Determine the [X, Y] coordinate at the center of the cell enclosing the given text.  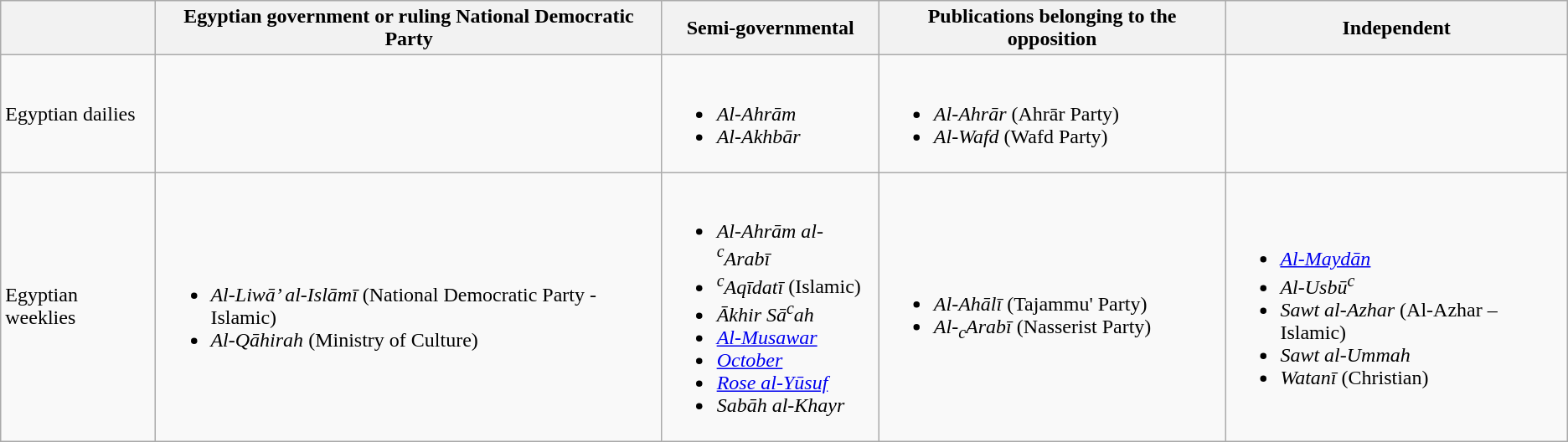
Egyptian government or ruling National Democratic Party [409, 28]
Al-MaydānAl-UsbūcSawt al-Azhar (Al-Azhar – Islamic)Sawt al-UmmahWatanī (Christian) [1396, 307]
Publications belonging to the opposition [1052, 28]
Al-Ahrām al-cArabīcAqīdatī (Islamic)Ākhir SācahAl-MusawarOctoberRose al-YūsufSabāh al-Khayr [771, 307]
Egyptian weeklies [79, 307]
Al-Ahālī (Tajammu' Party)Al-cArabī (Nasserist Party) [1052, 307]
Egyptian dailies [79, 114]
Al-Liwā’ al-Islāmī (National Democratic Party - Islamic)Al-Qāhirah (Ministry of Culture) [409, 307]
Al-Ahrār (Ahrār Party)Al-Wafd (Wafd Party) [1052, 114]
Al-AhrāmAl-Akhbār [771, 114]
Independent [1396, 28]
Semi-governmental [771, 28]
